Extract the (x, y) coordinate from the center of the cell holding the provided text.  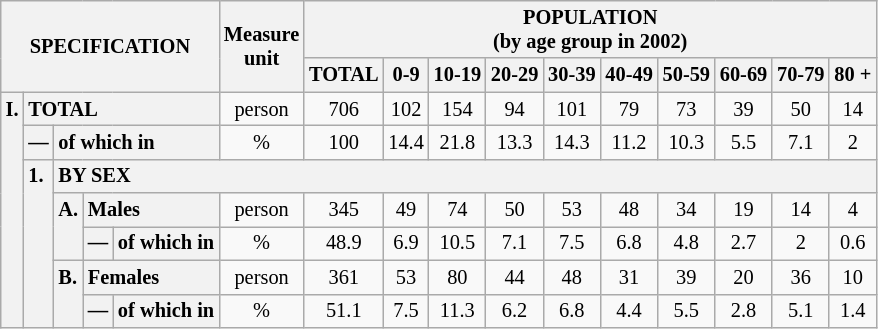
79 (628, 109)
11.3 (458, 311)
4.8 (686, 243)
1. (38, 243)
4 (852, 210)
B. (68, 294)
Males (151, 210)
10 (852, 277)
50-59 (686, 75)
6.2 (514, 311)
Measure unit (262, 46)
74 (458, 210)
101 (572, 109)
30-39 (572, 75)
POPULATION (by age group in 2002) (590, 29)
34 (686, 210)
70-79 (800, 75)
13.3 (514, 142)
44 (514, 277)
31 (628, 277)
49 (406, 210)
BY SEX (466, 176)
SPECIFICATION (110, 46)
60-69 (744, 75)
73 (686, 109)
21.8 (458, 142)
80 + (852, 75)
20-29 (514, 75)
51.1 (344, 311)
6.9 (406, 243)
11.2 (628, 142)
20 (744, 277)
2.7 (744, 243)
80 (458, 277)
0-9 (406, 75)
102 (406, 109)
0.6 (852, 243)
10.5 (458, 243)
10.3 (686, 142)
40-49 (628, 75)
94 (514, 109)
154 (458, 109)
706 (344, 109)
5.1 (800, 311)
2.8 (744, 311)
14.3 (572, 142)
I. (12, 210)
19 (744, 210)
48.9 (344, 243)
10-19 (458, 75)
100 (344, 142)
A. (68, 226)
4.4 (628, 311)
36 (800, 277)
361 (344, 277)
345 (344, 210)
14.4 (406, 142)
Females (151, 277)
1.4 (852, 311)
